Return [x, y] of the center of cell containing provided text 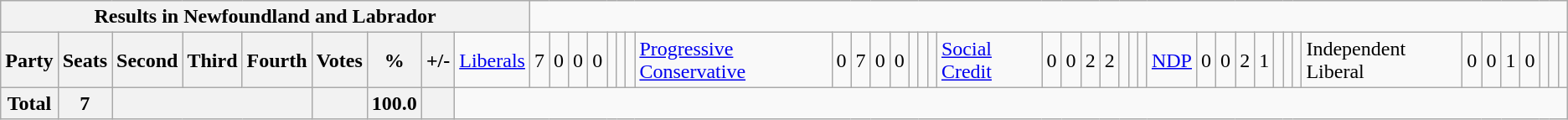
100.0 [394, 103]
% [394, 60]
Fourth [276, 60]
Second [147, 60]
Results in Newfoundland and Labrador [266, 17]
Third [213, 60]
Party [29, 60]
Votes [339, 60]
Progressive Conservative [734, 60]
NDP [1171, 60]
Liberals [493, 60]
Seats [85, 60]
Total [29, 103]
Independent Liberal [1382, 60]
Social Credit [989, 60]
+/- [437, 60]
